Capture the cell that displays the provided text and extract its [X, Y] central coordinate. 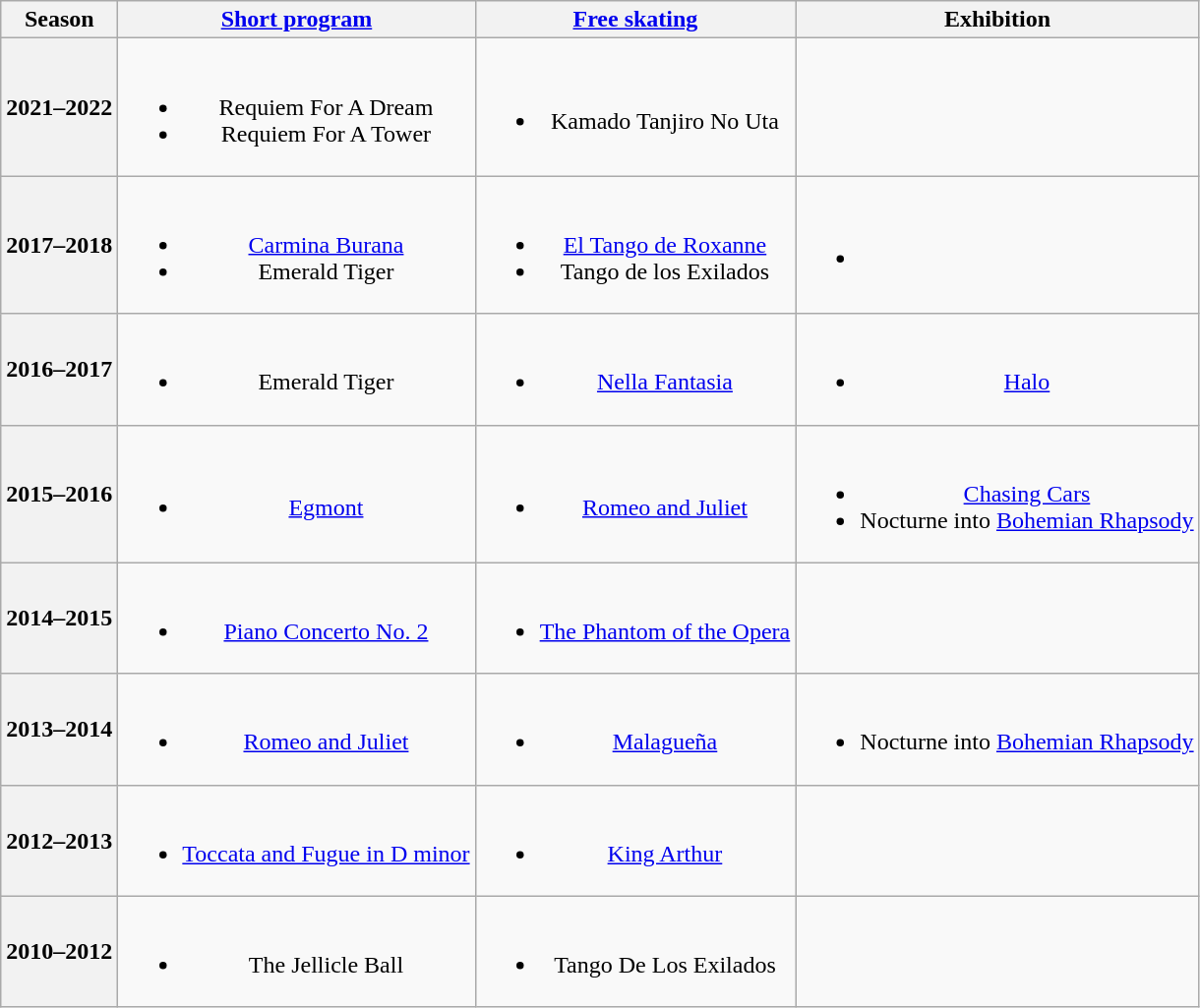
King Arthur [635, 840]
The Phantom of the Opera [635, 618]
El Tango de Roxanne Tango de los Exilados [635, 245]
2012–2013 [59, 840]
Chasing Cars Nocturne into Bohemian Rhapsody [997, 494]
Season [59, 20]
Emerald Tiger [297, 370]
Toccata and Fugue in D minor [297, 840]
The Jellicle Ball [297, 952]
Free skating [635, 20]
Short program [297, 20]
Requiem For A Dream Requiem For A Tower [297, 107]
Nella Fantasia [635, 370]
Egmont [297, 494]
Exhibition [997, 20]
2014–2015 [59, 618]
2017–2018 [59, 245]
2010–2012 [59, 952]
Tango De Los Exilados [635, 952]
Kamado Tanjiro No Uta [635, 107]
2021–2022 [59, 107]
Malagueña [635, 730]
Nocturne into Bohemian Rhapsody [997, 730]
2013–2014 [59, 730]
Halo [997, 370]
2015–2016 [59, 494]
Piano Concerto No. 2 [297, 618]
2016–2017 [59, 370]
Carmina Burana Emerald Tiger [297, 245]
